Extract the (X, Y) coordinate from the center of the cell holding the provided text.  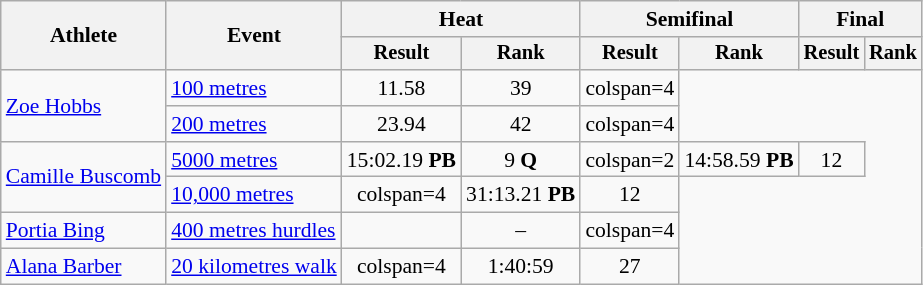
Event (254, 36)
Final (860, 19)
9 Q (520, 160)
Heat (462, 19)
1:40:59 (520, 267)
10,000 metres (254, 195)
Portia Bing (84, 231)
31:13.21 PB (520, 195)
200 metres (254, 124)
Zoe Hobbs (84, 106)
15:02.19 PB (402, 160)
27 (630, 267)
20 kilometres walk (254, 267)
5000 metres (254, 160)
23.94 (402, 124)
colspan=2 (630, 160)
Alana Barber (84, 267)
400 metres hurdles (254, 231)
Athlete (84, 36)
39 (520, 88)
– (520, 231)
100 metres (254, 88)
14:58.59 PB (738, 160)
Camille Buscomb (84, 178)
Semifinal (689, 19)
42 (520, 124)
11.58 (402, 88)
